Capture the cell that displays the provided text and extract its (x, y) central coordinate. 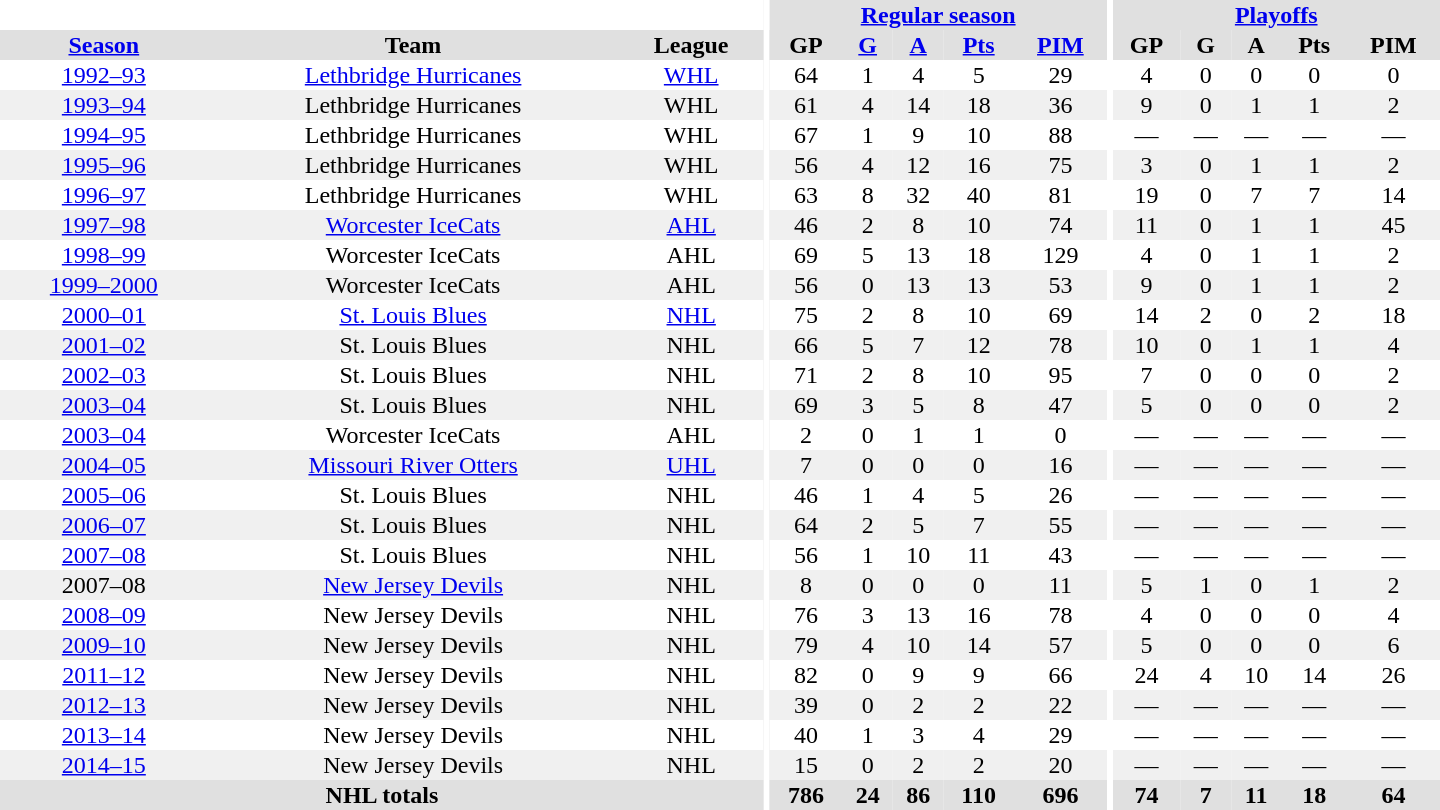
82 (806, 675)
129 (1060, 255)
2005–06 (104, 495)
43 (1060, 555)
95 (1060, 375)
2012–13 (104, 705)
2014–15 (104, 765)
55 (1060, 525)
76 (806, 615)
2009–10 (104, 645)
22 (1060, 705)
1994–95 (104, 135)
45 (1394, 225)
2013–14 (104, 735)
67 (806, 135)
61 (806, 105)
2004–05 (104, 465)
110 (978, 795)
2002–03 (104, 375)
786 (806, 795)
1993–94 (104, 105)
39 (806, 705)
2001–02 (104, 345)
47 (1060, 405)
1992–93 (104, 75)
32 (918, 195)
2006–07 (104, 525)
Playoffs (1276, 15)
88 (1060, 135)
79 (806, 645)
2011–12 (104, 675)
UHL (692, 465)
League (692, 45)
1999–2000 (104, 285)
86 (918, 795)
Missouri River Otters (414, 465)
Season (104, 45)
6 (1394, 645)
2000–01 (104, 315)
20 (1060, 765)
15 (806, 765)
Team (414, 45)
2008–09 (104, 615)
71 (806, 375)
1996–97 (104, 195)
36 (1060, 105)
1998–99 (104, 255)
53 (1060, 285)
696 (1060, 795)
Regular season (938, 15)
19 (1146, 195)
1997–98 (104, 225)
81 (1060, 195)
57 (1060, 645)
NHL totals (382, 795)
1995–96 (104, 165)
63 (806, 195)
